Capture the cell that displays the provided text and extract its (X, Y) central coordinate. 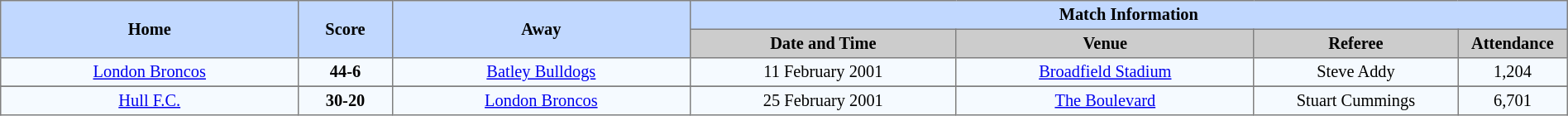
6,701 (1513, 100)
Venue (1105, 43)
Hull F.C. (150, 100)
Date and Time (823, 43)
Match Information (1128, 15)
Attendance (1513, 43)
Away (541, 30)
The Boulevard (1105, 100)
44-6 (346, 72)
Referee (1355, 43)
Broadfield Stadium (1105, 72)
25 February 2001 (823, 100)
11 February 2001 (823, 72)
Score (346, 30)
Home (150, 30)
Stuart Cummings (1355, 100)
1,204 (1513, 72)
Batley Bulldogs (541, 72)
Steve Addy (1355, 72)
30-20 (346, 100)
